Provide the (x, y) coordinate of the cell's center where the given text is located.  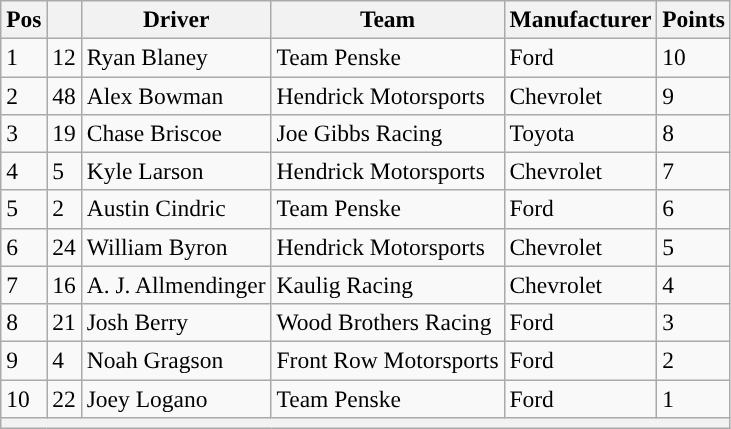
Driver (176, 19)
Chase Briscoe (176, 133)
Toyota (580, 133)
Austin Cindric (176, 209)
Josh Berry (176, 322)
Joe Gibbs Racing (388, 133)
Kyle Larson (176, 171)
16 (64, 285)
Alex Bowman (176, 95)
Points (694, 19)
Pos (24, 19)
Kaulig Racing (388, 285)
A. J. Allmendinger (176, 285)
Front Row Motorsports (388, 360)
Noah Gragson (176, 360)
12 (64, 57)
Joey Logano (176, 398)
Wood Brothers Racing (388, 322)
21 (64, 322)
19 (64, 133)
Manufacturer (580, 19)
24 (64, 247)
22 (64, 398)
Ryan Blaney (176, 57)
Team (388, 19)
48 (64, 95)
William Byron (176, 247)
